Find where the given text appears and provide that cell's center as (x, y) coordinate. 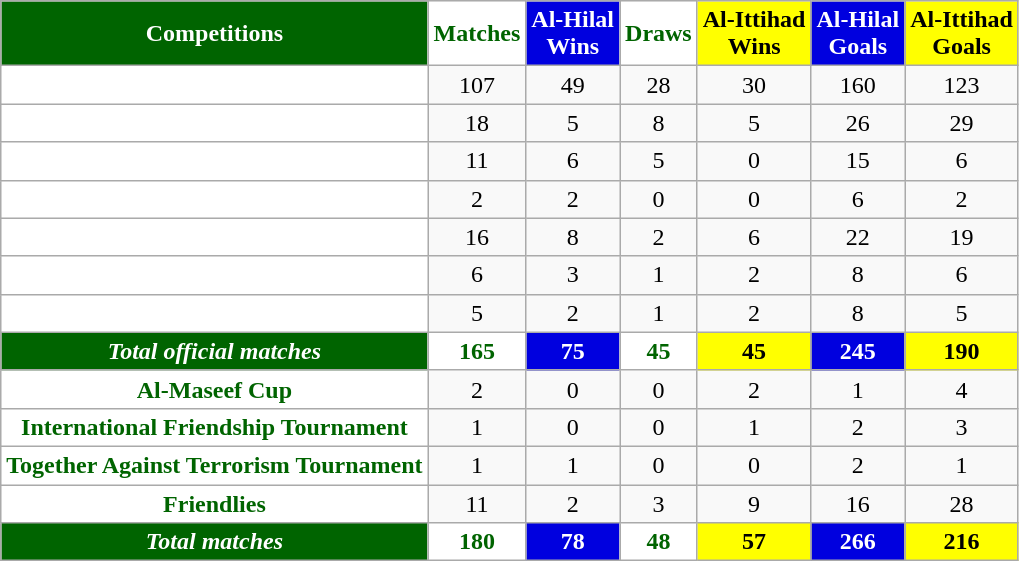
48 (659, 542)
Al-Maseef Cup (214, 389)
Total official matches (214, 351)
International Friendship Tournament (214, 427)
165 (477, 351)
22 (858, 237)
Al-IttihadGoals (962, 34)
Al-IttihadWins (754, 34)
15 (858, 161)
Competitions (214, 34)
107 (477, 85)
180 (477, 542)
Friendlies (214, 503)
57 (754, 542)
216 (962, 542)
Together Against Terrorism Tournament (214, 465)
Al-HilalWins (573, 34)
78 (573, 542)
266 (858, 542)
Al-HilalGoals (858, 34)
30 (754, 85)
4 (962, 389)
9 (754, 503)
49 (573, 85)
29 (962, 123)
Total matches (214, 542)
160 (858, 85)
123 (962, 85)
Matches (477, 34)
19 (962, 237)
75 (573, 351)
190 (962, 351)
18 (477, 123)
Draws (659, 34)
26 (858, 123)
245 (858, 351)
